Output the [x, y] coordinate of the center of the cell containing the given text.  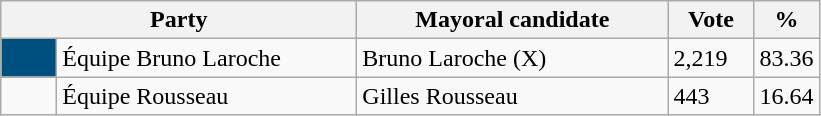
83.36 [786, 58]
2,219 [711, 58]
16.64 [786, 96]
% [786, 20]
443 [711, 96]
Bruno Laroche (X) [512, 58]
Équipe Bruno Laroche [207, 58]
Mayoral candidate [512, 20]
Vote [711, 20]
Gilles Rousseau [512, 96]
Équipe Rousseau [207, 96]
Party [179, 20]
